Return [X, Y] of the center of cell containing provided text 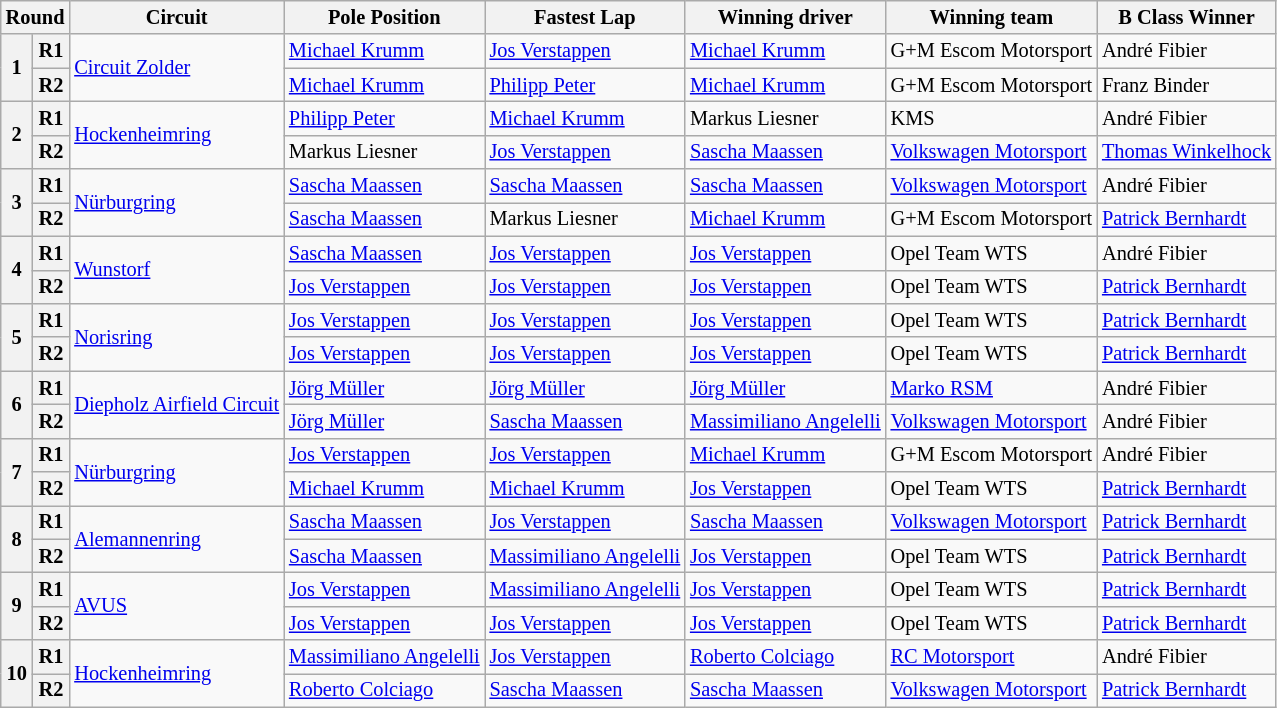
Winning driver [786, 17]
Fastest Lap [586, 17]
Circuit Zolder [176, 68]
Norisring [176, 336]
Wunstorf [176, 270]
7 [17, 472]
6 [17, 404]
B Class Winner [1186, 17]
3 [17, 202]
1 [17, 68]
Round [36, 17]
Thomas Winkelhock [1186, 152]
RC Motorsport [992, 657]
Diepholz Airfield Circuit [176, 404]
Circuit [176, 17]
2 [17, 134]
10 [17, 674]
Pole Position [384, 17]
AVUS [176, 606]
4 [17, 270]
8 [17, 538]
Franz Binder [1186, 85]
Winning team [992, 17]
5 [17, 336]
Alemannenring [176, 538]
9 [17, 606]
KMS [992, 118]
Marko RSM [992, 388]
